Pinpoint the cell where the given text exists, returning its (X, Y) midpoint coordinate. 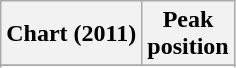
Peakposition (188, 34)
Chart (2011) (72, 34)
